Output the [x, y] coordinate of the center of the cell containing the given text.  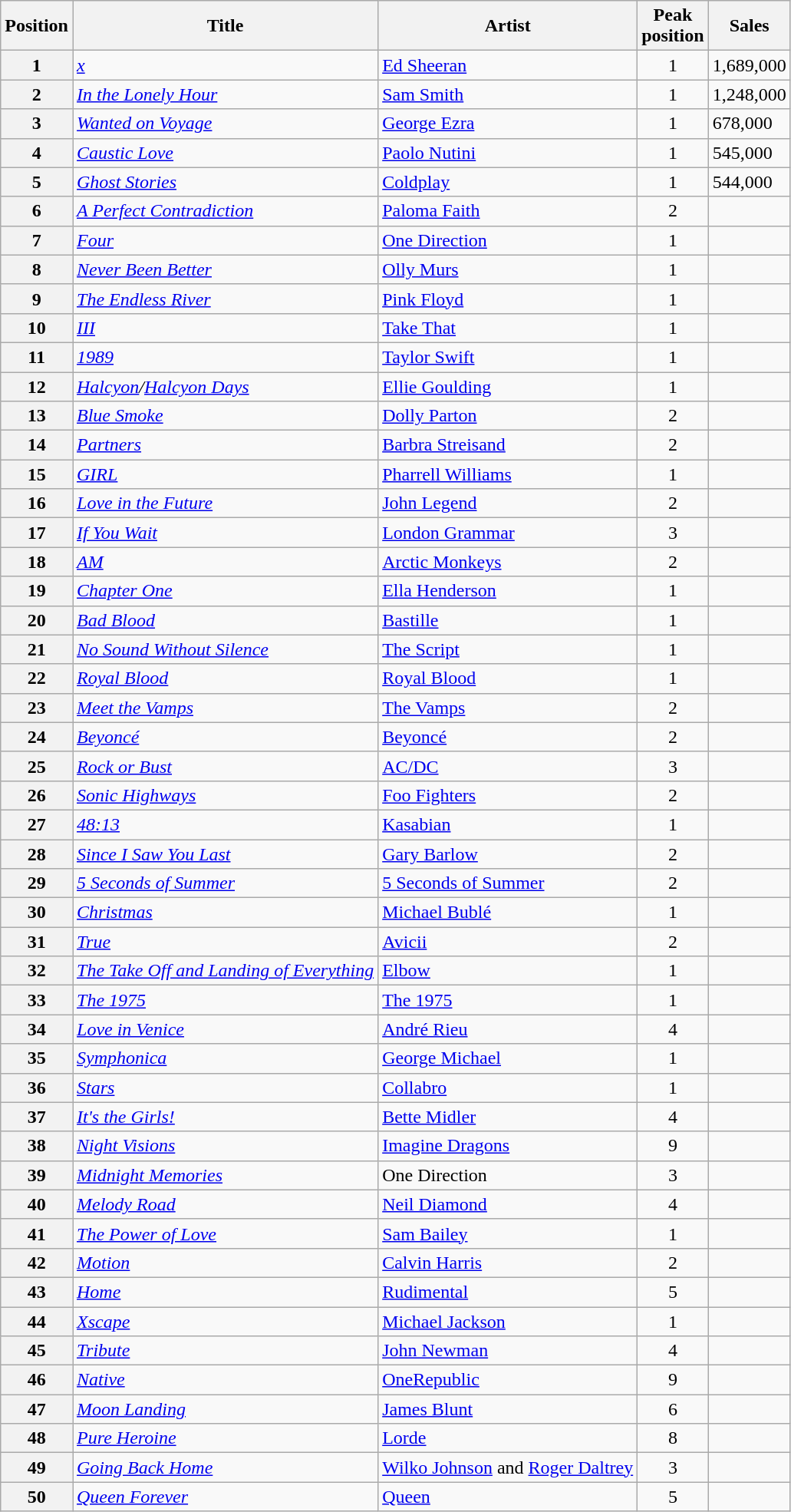
7 [37, 240]
18 [37, 562]
27 [37, 824]
Kasabian [508, 824]
41 [37, 1233]
11 [37, 357]
Paolo Nutini [508, 153]
Wanted on Voyage [225, 124]
Bette Midler [508, 1117]
Home [225, 1292]
III [225, 328]
Since I Saw You Last [225, 854]
Ed Sheeran [508, 65]
Love in the Future [225, 503]
John Newman [508, 1351]
Lorde [508, 1438]
Love in Venice [225, 1029]
13 [37, 416]
Symphonica [225, 1058]
Take That [508, 328]
14 [37, 445]
46 [37, 1380]
38 [37, 1146]
Coldplay [508, 182]
Rudimental [508, 1292]
25 [37, 766]
George Ezra [508, 124]
Christmas [225, 913]
Pure Heroine [225, 1438]
43 [37, 1292]
Pink Floyd [508, 299]
39 [37, 1175]
49 [37, 1467]
Sam Bailey [508, 1233]
Partners [225, 445]
Ghost Stories [225, 182]
AM [225, 562]
Four [225, 240]
Peakposition [673, 26]
Michael Bublé [508, 913]
x [225, 65]
Meet the Vamps [225, 708]
Avicii [508, 942]
Halcyon/Halcyon Days [225, 386]
45 [37, 1351]
Ellie Goulding [508, 386]
True [225, 942]
Calvin Harris [508, 1263]
32 [37, 971]
Title [225, 26]
Midnight Memories [225, 1175]
35 [37, 1058]
Sales [749, 26]
In the Lonely Hour [225, 94]
Collabro [508, 1088]
It's the Girls! [225, 1117]
Gary Barlow [508, 854]
Caustic Love [225, 153]
36 [37, 1088]
24 [37, 737]
Ella Henderson [508, 591]
John Legend [508, 503]
The Vamps [508, 708]
44 [37, 1321]
Going Back Home [225, 1467]
1,689,000 [749, 65]
London Grammar [508, 533]
Wilko Johnson and Roger Daltrey [508, 1467]
Queen [508, 1497]
Sonic Highways [225, 795]
A Perfect Contradiction [225, 211]
Night Visions [225, 1146]
Queen Forever [225, 1497]
37 [37, 1117]
No Sound Without Silence [225, 649]
50 [37, 1497]
Tribute [225, 1351]
Rock or Bust [225, 766]
1,248,000 [749, 94]
George Michael [508, 1058]
The Power of Love [225, 1233]
If You Wait [225, 533]
31 [37, 942]
33 [37, 1000]
Blue Smoke [225, 416]
17 [37, 533]
AC/DC [508, 766]
Artist [508, 26]
678,000 [749, 124]
Bad Blood [225, 620]
Pharrell Williams [508, 474]
Motion [225, 1263]
545,000 [749, 153]
Imagine Dragons [508, 1146]
Taylor Swift [508, 357]
Barbra Streisand [508, 445]
47 [37, 1409]
544,000 [749, 182]
40 [37, 1204]
The Endless River [225, 299]
Position [37, 26]
29 [37, 883]
Arctic Monkeys [508, 562]
22 [37, 678]
20 [37, 620]
34 [37, 1029]
Never Been Better [225, 269]
Foo Fighters [508, 795]
GIRL [225, 474]
André Rieu [508, 1029]
21 [37, 649]
The Take Off and Landing of Everything [225, 971]
Sam Smith [508, 94]
Melody Road [225, 1204]
Neil Diamond [508, 1204]
15 [37, 474]
Stars [225, 1088]
OneRepublic [508, 1380]
Chapter One [225, 591]
Olly Murs [508, 269]
19 [37, 591]
12 [37, 386]
James Blunt [508, 1409]
28 [37, 854]
48:13 [225, 824]
30 [37, 913]
10 [37, 328]
16 [37, 503]
42 [37, 1263]
Michael Jackson [508, 1321]
26 [37, 795]
Bastille [508, 620]
Moon Landing [225, 1409]
Elbow [508, 971]
48 [37, 1438]
Paloma Faith [508, 211]
1989 [225, 357]
23 [37, 708]
The Script [508, 649]
Dolly Parton [508, 416]
Native [225, 1380]
Xscape [225, 1321]
